Capture the cell that displays the provided text and extract its [X, Y] central coordinate. 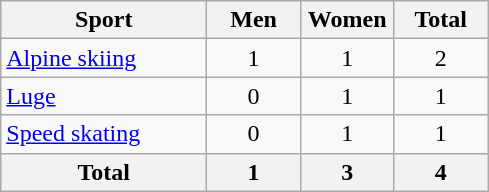
2 [441, 58]
Women [347, 20]
Alpine skiing [104, 58]
4 [441, 172]
Sport [104, 20]
3 [347, 172]
Luge [104, 96]
Speed skating [104, 134]
Men [254, 20]
